For the text-containing cell, return its midpoint in [X, Y] coordinate format. 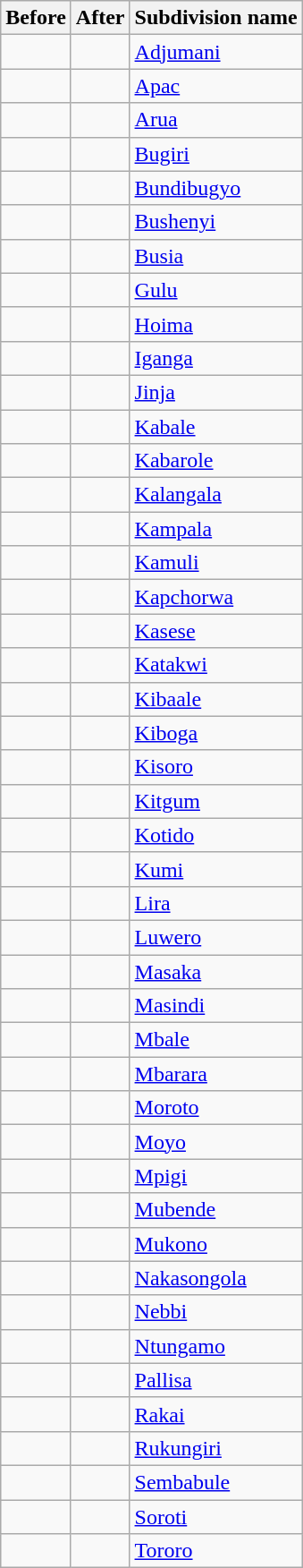
Kampala [216, 529]
Mbale [216, 1040]
Kitgum [216, 801]
Kisoro [216, 767]
Mubende [216, 1210]
Masaka [216, 971]
Kumi [216, 869]
Kiboga [216, 733]
Masindi [216, 1006]
Hoima [216, 324]
Busia [216, 256]
Kapchorwa [216, 597]
Tororo [216, 1551]
Kabale [216, 427]
Arua [216, 120]
Nakasongola [216, 1278]
Kamuli [216, 563]
Bundibugyo [216, 188]
Moyo [216, 1142]
Mukono [216, 1244]
Subdivision name [216, 18]
Kibaale [216, 699]
Jinja [216, 392]
Bugiri [216, 154]
Rukungiri [216, 1448]
Moroto [216, 1108]
Pallisa [216, 1380]
Sembabule [216, 1482]
Kalangala [216, 495]
Ntungamo [216, 1346]
Soroti [216, 1517]
Iganga [216, 358]
Kabarole [216, 461]
Katakwi [216, 665]
Kasese [216, 631]
Apac [216, 86]
After [100, 18]
Mpigi [216, 1176]
Rakai [216, 1414]
Lira [216, 903]
Before [36, 18]
Luwero [216, 937]
Nebbi [216, 1312]
Bushenyi [216, 222]
Adjumani [216, 52]
Kotido [216, 835]
Mbarara [216, 1074]
Gulu [216, 290]
